Find where the given text appears and provide that cell's center as [x, y] coordinate. 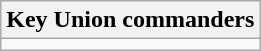
Key Union commanders [130, 20]
